Find where the given text appears and provide that cell's center as [X, Y] coordinate. 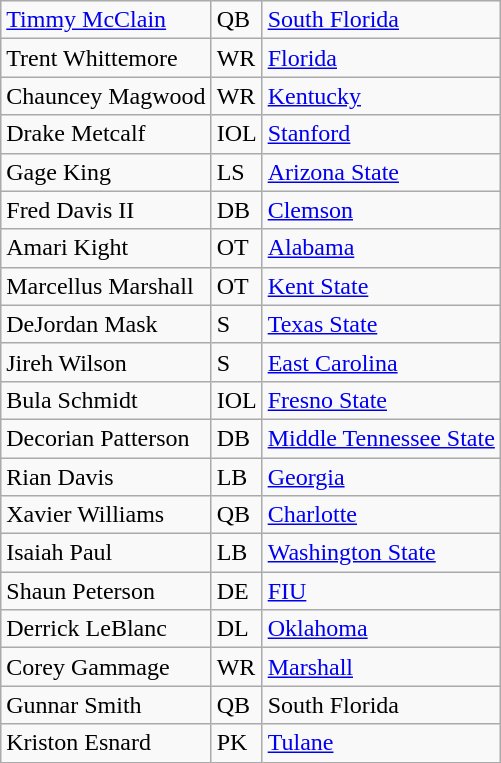
Texas State [381, 324]
Chauncey Magwood [106, 96]
Derrick LeBlanc [106, 629]
Arizona State [381, 172]
Charlotte [381, 515]
Stanford [381, 134]
DL [236, 629]
East Carolina [381, 362]
Middle Tennessee State [381, 438]
Georgia [381, 477]
DeJordan Mask [106, 324]
Shaun Peterson [106, 591]
Xavier Williams [106, 515]
Jireh Wilson [106, 362]
Decorian Patterson [106, 438]
Kriston Esnard [106, 743]
Washington State [381, 553]
Kent State [381, 286]
Amari Kight [106, 248]
Fred Davis II [106, 210]
Trent Whittemore [106, 58]
Tulane [381, 743]
Clemson [381, 210]
Rian Davis [106, 477]
Alabama [381, 248]
Timmy McClain [106, 20]
PK [236, 743]
Corey Gammage [106, 667]
FIU [381, 591]
DE [236, 591]
Kentucky [381, 96]
Drake Metcalf [106, 134]
Gunnar Smith [106, 705]
Gage King [106, 172]
LS [236, 172]
Marcellus Marshall [106, 286]
Bula Schmidt [106, 400]
Marshall [381, 667]
Oklahoma [381, 629]
Fresno State [381, 400]
Isaiah Paul [106, 553]
Florida [381, 58]
